Return the (x, y) coordinate for the center point of the cell that contains the specified text.  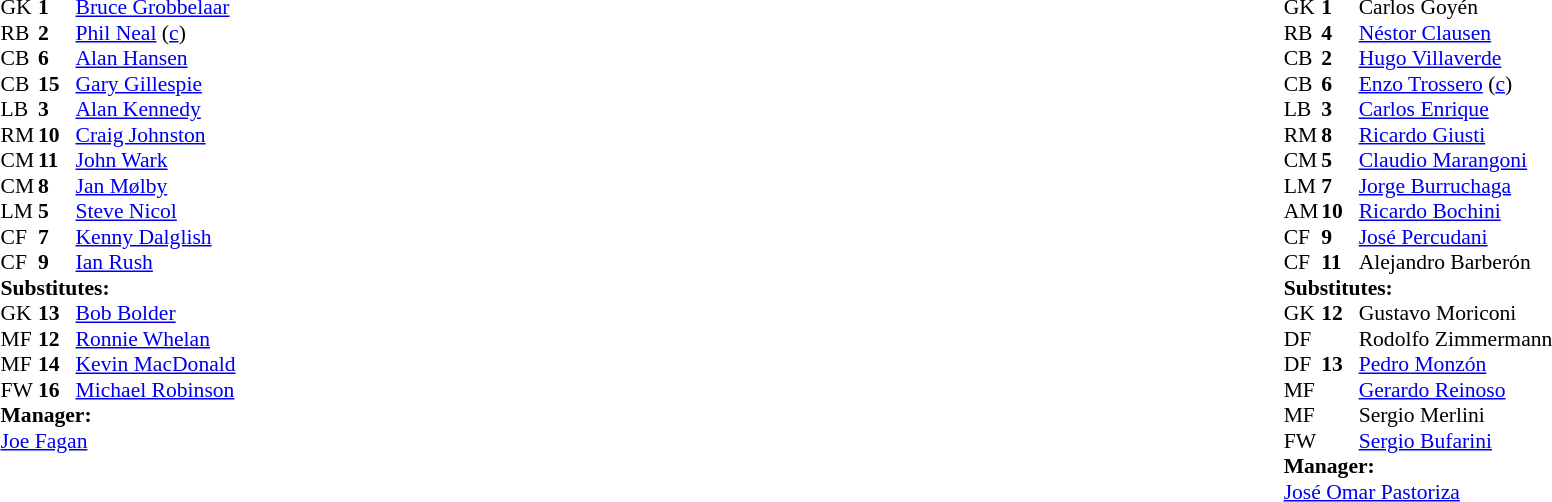
Jan Mølby (156, 186)
Bob Bolder (156, 313)
16 (57, 390)
Alan Kennedy (156, 109)
Phil Neal (c) (156, 33)
4 (1340, 33)
Michael Robinson (156, 390)
Alan Hansen (156, 59)
15 (57, 84)
Kenny Dalglish (156, 237)
Craig Johnston (156, 135)
Manager: (118, 415)
14 (57, 365)
AM (1303, 211)
Kevin MacDonald (156, 365)
Steve Nicol (156, 211)
Joe Fagan (118, 441)
Ronnie Whelan (156, 339)
Gary Gillespie (156, 84)
John Wark (156, 161)
Substitutes: (118, 288)
Ian Rush (156, 263)
